Scan for the cell matching the given text and deliver its (X, Y) coordinate at center. 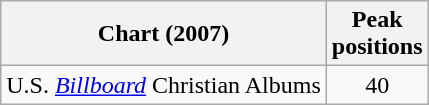
40 (377, 85)
U.S. Billboard Christian Albums (164, 85)
Peakpositions (377, 34)
Chart (2007) (164, 34)
